Identify which cell holds the provided text, then report its (x, y) central coordinate. 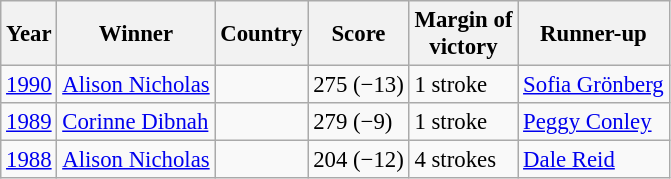
Winner (136, 34)
Year (29, 34)
1989 (29, 122)
Score (358, 34)
204 (−12) (358, 160)
Sofia Grönberg (594, 85)
Peggy Conley (594, 122)
1988 (29, 160)
1990 (29, 85)
Dale Reid (594, 160)
Runner-up (594, 34)
4 strokes (464, 160)
275 (−13) (358, 85)
Country (262, 34)
279 (−9) (358, 122)
Corinne Dibnah (136, 122)
Margin ofvictory (464, 34)
